Return (x, y) of the center of cell containing provided text 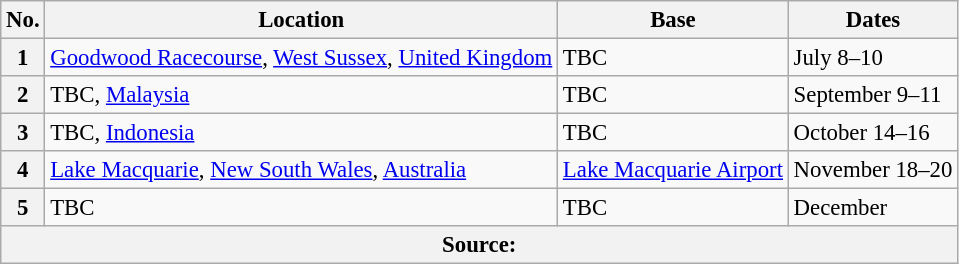
4 (23, 170)
3 (23, 133)
Lake Macquarie, New South Wales, Australia (302, 170)
No. (23, 20)
December (872, 208)
July 8–10 (872, 58)
Dates (872, 20)
TBC, Indonesia (302, 133)
Location (302, 20)
Base (674, 20)
1 (23, 58)
Lake Macquarie Airport (674, 170)
October 14–16 (872, 133)
Goodwood Racecourse, West Sussex, United Kingdom (302, 58)
November 18–20 (872, 170)
Source: (480, 245)
5 (23, 208)
TBC, Malaysia (302, 95)
September 9–11 (872, 95)
2 (23, 95)
